Locate the cell with the specified text and output its [X, Y] center coordinate. 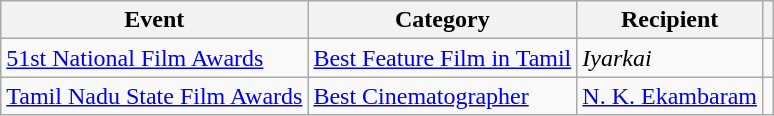
Tamil Nadu State Film Awards [154, 96]
Best Cinematographer [442, 96]
Iyarkai [670, 58]
Category [442, 20]
Event [154, 20]
Best Feature Film in Tamil [442, 58]
Recipient [670, 20]
51st National Film Awards [154, 58]
N. K. Ekambaram [670, 96]
